Pinpoint the cell where the given text exists, returning its [x, y] midpoint coordinate. 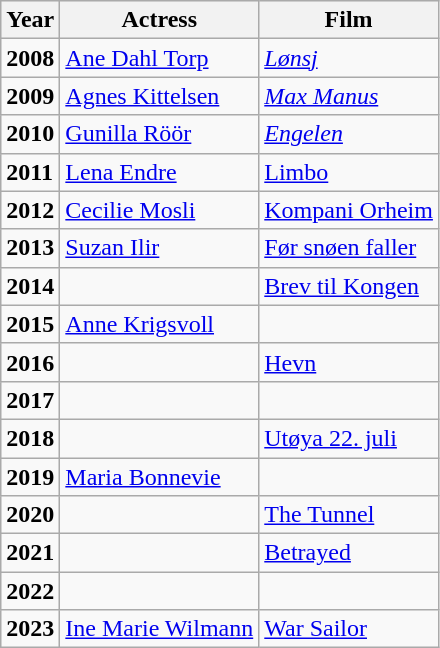
Anne Krigsvoll [160, 324]
Suzan Ilir [160, 248]
2020 [30, 515]
2018 [30, 438]
Limbo [349, 172]
2014 [30, 286]
Year [30, 20]
Ane Dahl Torp [160, 58]
2016 [30, 362]
2009 [30, 96]
2021 [30, 553]
Max Manus [349, 96]
Lønsj [349, 58]
Gunilla Röör [160, 134]
Ine Marie Wilmann [160, 629]
2022 [30, 591]
Før snøen faller [349, 248]
The Tunnel [349, 515]
2013 [30, 248]
Actress [160, 20]
2010 [30, 134]
Betrayed [349, 553]
Agnes Kittelsen [160, 96]
Lena Endre [160, 172]
Cecilie Mosli [160, 210]
Brev til Kongen [349, 286]
2011 [30, 172]
2019 [30, 477]
War Sailor [349, 629]
2017 [30, 400]
Kompani Orheim [349, 210]
Maria Bonnevie [160, 477]
Hevn [349, 362]
2012 [30, 210]
2023 [30, 629]
2015 [30, 324]
Film [349, 20]
Utøya 22. juli [349, 438]
Engelen [349, 134]
2008 [30, 58]
